Determine the (X, Y) coordinate at the center of the cell enclosing the given text.  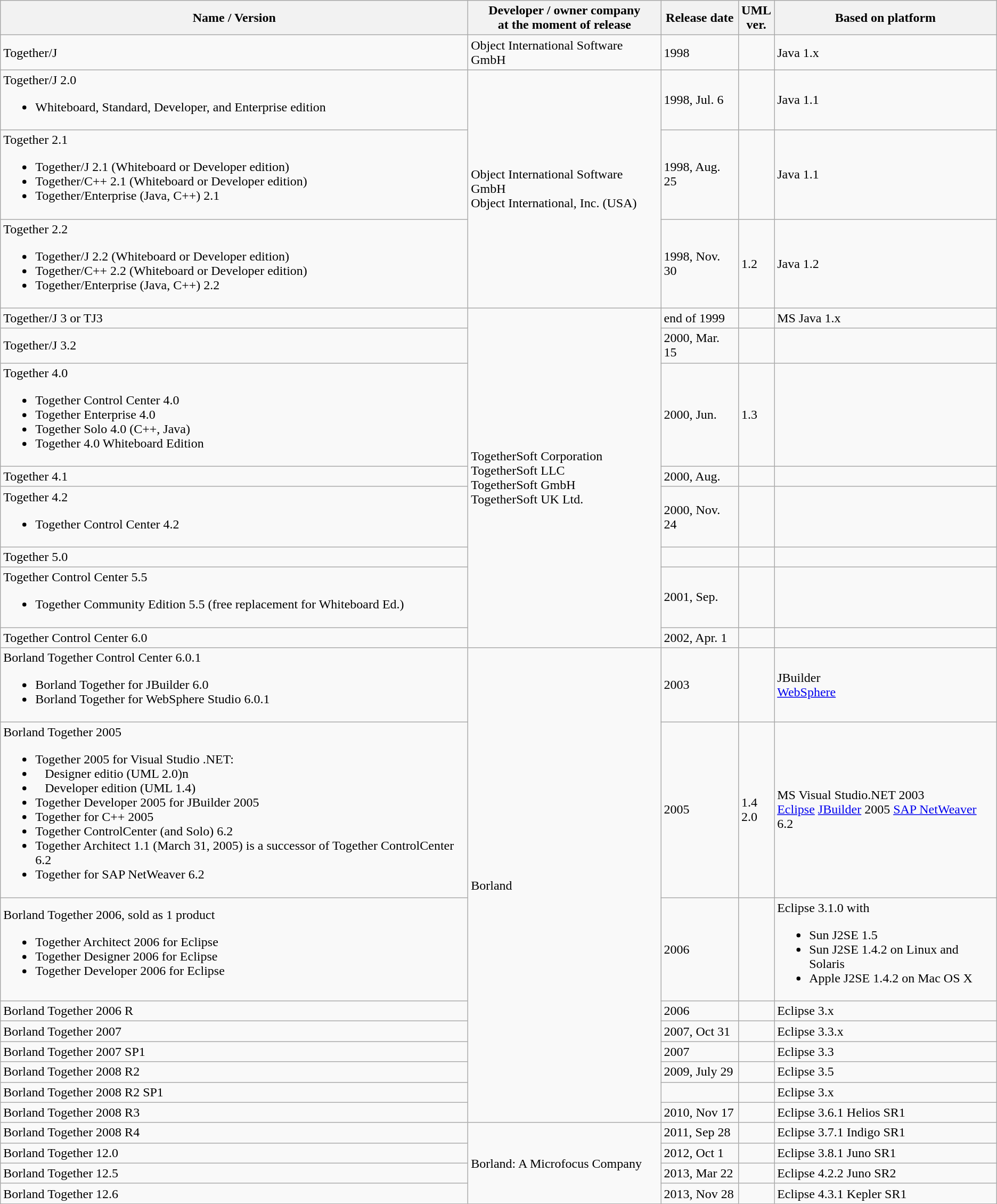
Eclipse 4.2.2 Juno SR2 (886, 1173)
1998, Nov. 30 (700, 263)
2005 (700, 810)
2001, Sep. (700, 597)
Eclipse 3.3 (886, 1052)
MS Java 1.x (886, 318)
1998, Aug. 25 (700, 175)
Together/J 3 or TJ3 (234, 318)
Borland Together 2006, sold as 1 productTogether Architect 2006 for EclipseTogether Designer 2006 for EclipseTogether Developer 2006 for Eclipse (234, 949)
1.42.0 (756, 810)
JBuilderWebSphere (886, 685)
2000, Nov. 24 (700, 517)
Together 4.2Together Control Center 4.2 (234, 517)
Together 2.2Together/J 2.2 (Whiteboard or Developer edition)Together/C++ 2.2 (Whiteboard or Developer edition)Together/Enterprise (Java, C++) 2.2 (234, 263)
Borland (565, 885)
2013, Mar 22 (700, 1173)
2011, Sep 28 (700, 1133)
2007 (700, 1052)
Object International Software GmbH (565, 52)
Together 4.0Together Control Center 4.0Together Enterprise 4.0Together Solo 4.0 (C++, Java)Together 4.0 Whiteboard Edition (234, 414)
Together/J 3.2 (234, 345)
Java 1.x (886, 52)
Together/J (234, 52)
2002, Apr. 1 (700, 638)
Borland Together 2007 (234, 1031)
2010, Nov 17 (700, 1112)
Borland Together 12.6 (234, 1193)
2009, July 29 (700, 1072)
Eclipse 3.1.0 withSun J2SE 1.5Sun J2SE 1.4.2 on Linux and SolarisApple J2SE 1.4.2 on Mac OS X (886, 949)
1998 (700, 52)
Together 5.0 (234, 557)
2013, Nov 28 (700, 1193)
Borland Together 2007 SP1 (234, 1052)
Together 4.1 (234, 476)
Eclipse 3.3.x (886, 1031)
Object International Software GmbHObject International, Inc. (USA) (565, 189)
Based on platform (886, 18)
Together Control Center 6.0 (234, 638)
Eclipse 3.5 (886, 1072)
Borland Together 12.5 (234, 1173)
2007, Oct 31 (700, 1031)
Developer / owner companyat the moment of release (565, 18)
Release date (700, 18)
Java 1.2 (886, 263)
Borland Together 2008 R3 (234, 1112)
end of 1999 (700, 318)
Borland Together 2008 R2 (234, 1072)
Eclipse 3.8.1 Juno SR1 (886, 1153)
Borland Together 12.0 (234, 1153)
1.3 (756, 414)
Eclipse 3.6.1 Helios SR1 (886, 1112)
Together 2.1Together/J 2.1 (Whiteboard or Developer edition)Together/C++ 2.1 (Whiteboard or Developer edition)Together/Enterprise (Java, C++) 2.1 (234, 175)
2003 (700, 685)
Borland Together Control Center 6.0.1Borland Together for JBuilder 6.0Borland Together for WebSphere Studio 6.0.1 (234, 685)
1.2 (756, 263)
Eclipse 4.3.1 Kepler SR1 (886, 1193)
Borland Together 2008 R2 SP1 (234, 1092)
UMLver. (756, 18)
Name / Version (234, 18)
2000, Jun. (700, 414)
1998, Jul. 6 (700, 100)
TogetherSoft CorporationTogetherSoft LLCTogetherSoft GmbHTogetherSoft UK Ltd. (565, 478)
2000, Aug. (700, 476)
2000, Mar. 15 (700, 345)
Borland: A Microfocus Company (565, 1163)
Together/J 2.0Whiteboard, Standard, Developer, and Enterprise edition (234, 100)
Borland Together 2008 R4 (234, 1133)
Eclipse 3.7.1 Indigo SR1 (886, 1133)
Together Control Center 5.5Together Community Edition 5.5 (free replacement for Whiteboard Ed.) (234, 597)
2012, Oct 1 (700, 1153)
Borland Together 2006 R (234, 1011)
MS Visual Studio.NET 2003Eclipse JBuilder 2005 SAP NetWeaver 6.2 (886, 810)
